For the text-containing cell, return its midpoint in (x, y) coordinate format. 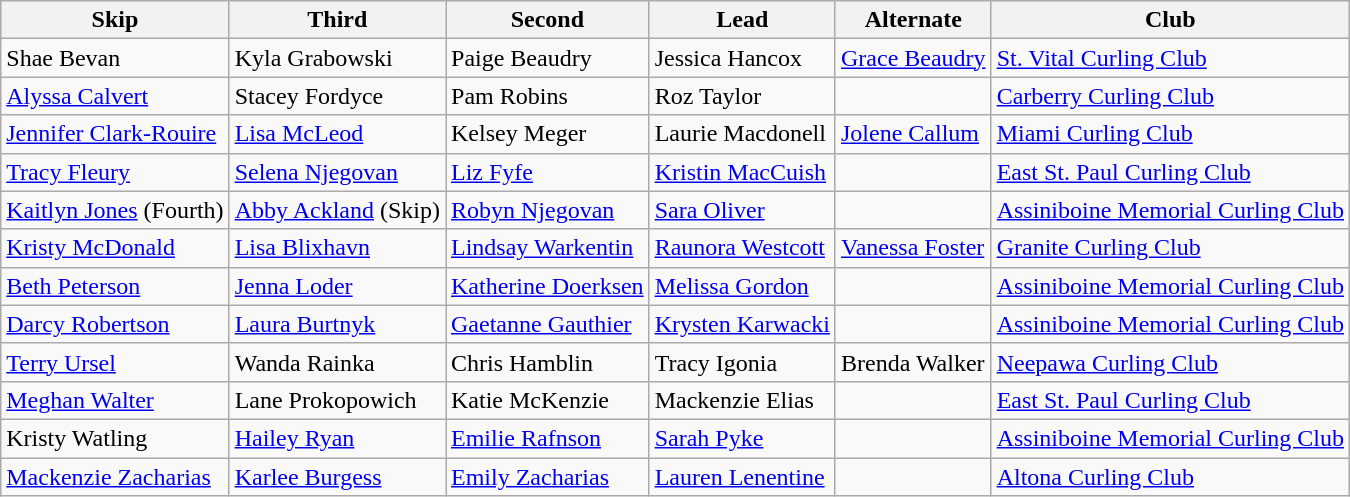
Tracy Igonia (742, 362)
Alternate (913, 20)
Lisa McLeod (337, 134)
Kristy McDonald (115, 248)
Club (1170, 20)
Terry Ursel (115, 362)
Carberry Curling Club (1170, 96)
Tracy Fleury (115, 172)
Pam Robins (548, 96)
Kaitlyn Jones (Fourth) (115, 210)
Lauren Lenentine (742, 477)
Vanessa Foster (913, 248)
Melissa Gordon (742, 286)
Laurie Macdonell (742, 134)
Alyssa Calvert (115, 96)
Chris Hamblin (548, 362)
Beth Peterson (115, 286)
Raunora Westcott (742, 248)
Granite Curling Club (1170, 248)
Jolene Callum (913, 134)
Emilie Rafnson (548, 438)
Paige Beaudry (548, 58)
Liz Fyfe (548, 172)
Jennifer Clark-Rouire (115, 134)
Jessica Hancox (742, 58)
Katie McKenzie (548, 400)
Krysten Karwacki (742, 324)
Sara Oliver (742, 210)
Kyla Grabowski (337, 58)
Darcy Robertson (115, 324)
Gaetanne Gauthier (548, 324)
Third (337, 20)
Wanda Rainka (337, 362)
Altona Curling Club (1170, 477)
Second (548, 20)
Brenda Walker (913, 362)
Skip (115, 20)
Roz Taylor (742, 96)
Kelsey Meger (548, 134)
Lane Prokopowich (337, 400)
Lead (742, 20)
Meghan Walter (115, 400)
Karlee Burgess (337, 477)
Miami Curling Club (1170, 134)
Lindsay Warkentin (548, 248)
Katherine Doerksen (548, 286)
St. Vital Curling Club (1170, 58)
Emily Zacharias (548, 477)
Selena Njegovan (337, 172)
Jenna Loder (337, 286)
Robyn Njegovan (548, 210)
Kristin MacCuish (742, 172)
Abby Ackland (Skip) (337, 210)
Neepawa Curling Club (1170, 362)
Kristy Watling (115, 438)
Hailey Ryan (337, 438)
Laura Burtnyk (337, 324)
Grace Beaudry (913, 58)
Mackenzie Zacharias (115, 477)
Sarah Pyke (742, 438)
Stacey Fordyce (337, 96)
Lisa Blixhavn (337, 248)
Mackenzie Elias (742, 400)
Shae Bevan (115, 58)
